Return the (x, y) coordinate for the center point of the cell that contains the specified text.  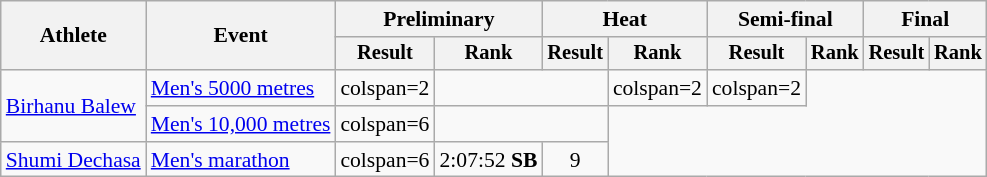
Men's 10,000 metres (241, 124)
colspan=6 (384, 124)
Event (241, 36)
Birhanu Balew (74, 106)
Final (926, 19)
Men's 5000 metres (241, 88)
Heat (624, 19)
Semi-final (786, 19)
Preliminary (438, 19)
Athlete (74, 36)
